Detect which cell encompasses the target text, then output its [X, Y] center coordinate. 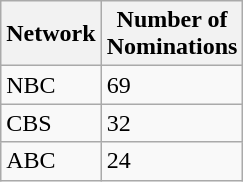
ABC [51, 161]
Number ofNominations [172, 34]
CBS [51, 123]
69 [172, 85]
Network [51, 34]
NBC [51, 85]
24 [172, 161]
32 [172, 123]
